For the text-containing cell, return its midpoint in (X, Y) coordinate format. 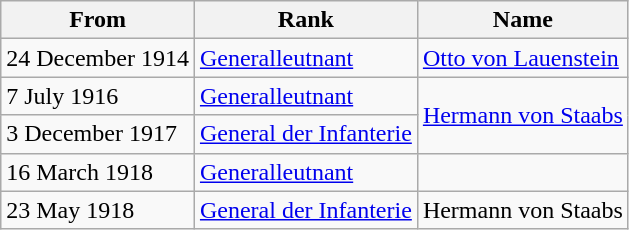
24 December 1914 (98, 58)
From (98, 20)
Rank (306, 20)
Otto von Lauenstein (522, 58)
Name (522, 20)
23 May 1918 (98, 210)
7 July 1916 (98, 96)
16 March 1918 (98, 172)
3 December 1917 (98, 134)
